Provide the (x, y) coordinate of the cell's center where the given text is located.  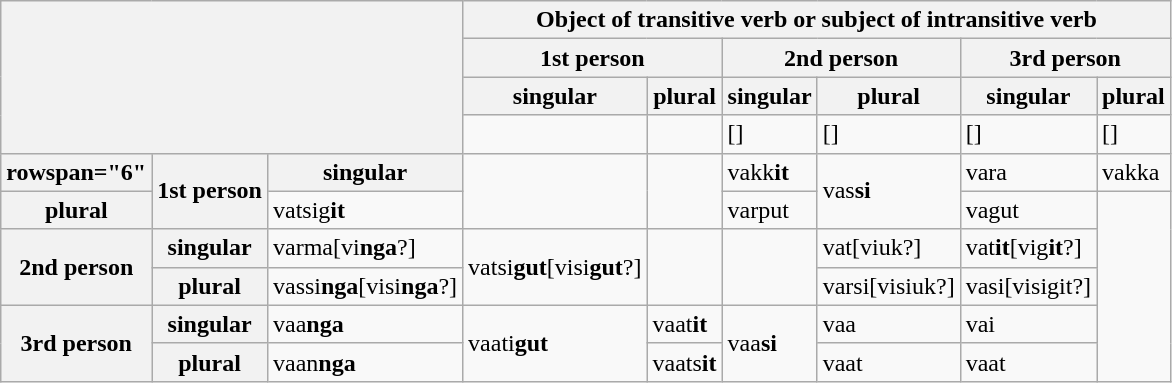
varput (770, 210)
vaa (888, 324)
vat[viuk?] (888, 248)
vagut (1028, 210)
rowspan="6" (76, 172)
vaatsit (684, 362)
vaanga (364, 324)
vaasi (770, 343)
varsi[visiuk?] (888, 286)
vaatit (684, 324)
vasi[visigit?] (1028, 286)
Object of transitive verb or subject of intransitive verb (817, 20)
vakkit (770, 172)
vaatigut (555, 343)
vatit[vigit?] (1028, 248)
vassi (888, 191)
vaannga (364, 362)
vatsigut[visigut?] (555, 267)
vai (1028, 324)
vakka (1134, 172)
vara (1028, 172)
vatsigit (364, 210)
vassinga[visinga?] (364, 286)
varma[vinga?] (364, 248)
